Find where the given text appears and provide that cell's center as [X, Y] coordinate. 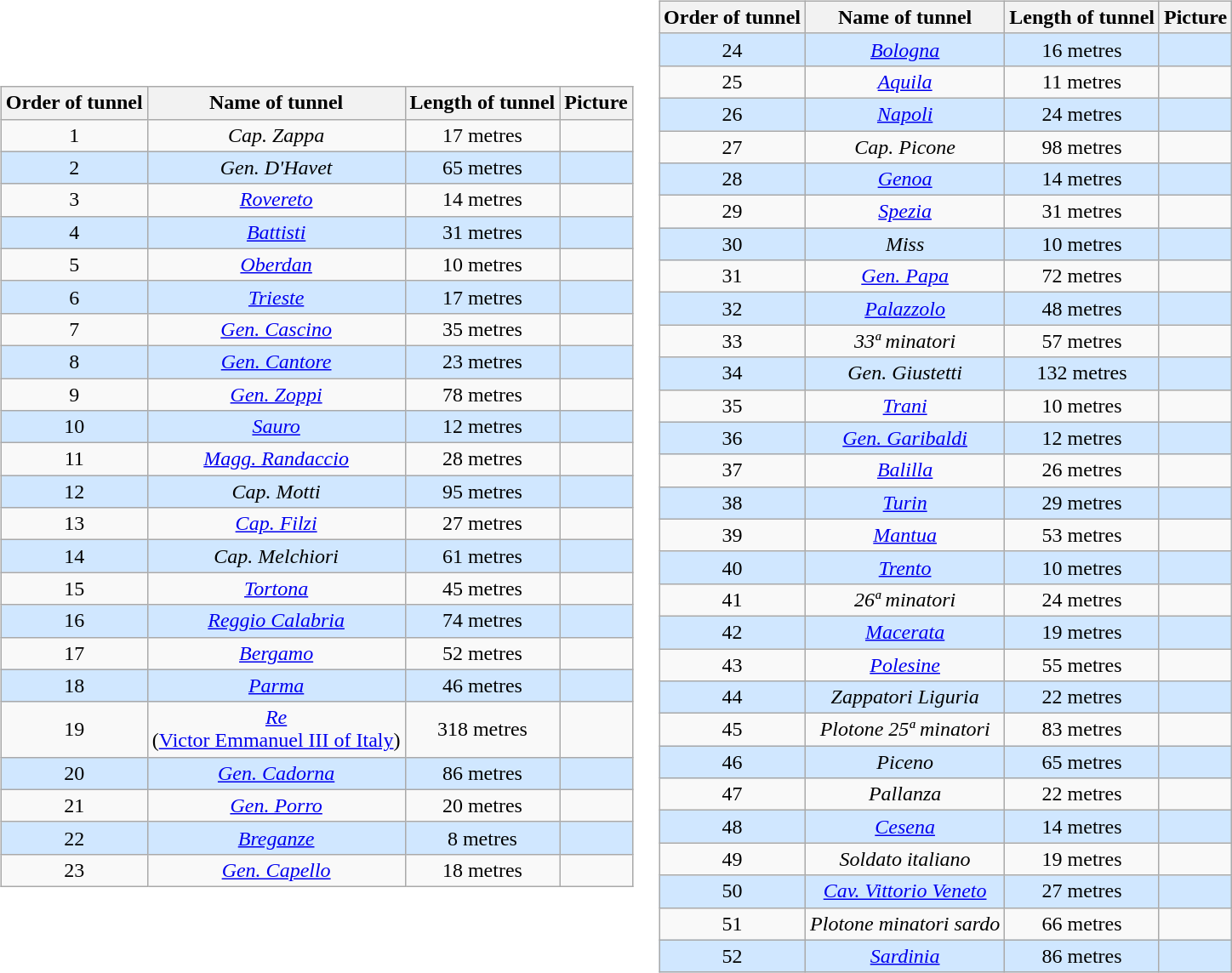
Macerata [905, 632]
Bologna [905, 49]
40 [733, 567]
Gen. Cantore [276, 361]
Cap. Filzi [276, 524]
Palazzolo [905, 309]
17 [74, 653]
Cesena [905, 827]
Gen. Giustetti [905, 373]
52 [733, 956]
26 metres [1082, 470]
12 [74, 492]
30 [733, 244]
318 metres [482, 730]
35 [733, 406]
14 [74, 556]
Trieste [276, 297]
10 [74, 427]
47 [733, 794]
18 metres [482, 870]
52 metres [482, 653]
51 [733, 924]
2 [74, 168]
57 metres [1082, 341]
43 [733, 664]
95 metres [482, 492]
Gen. Garibaldi [905, 438]
Turin [905, 503]
Gen. Papa [905, 276]
19 [74, 730]
Parma [276, 686]
Gen. D'Havet [276, 168]
Piceno [905, 762]
Balilla [905, 470]
11 [74, 459]
18 [74, 686]
Re (Victor Emmanuel III of Italy) [276, 730]
42 [733, 632]
49 [733, 859]
31 [733, 276]
37 [733, 470]
Magg. Randaccio [276, 459]
Mantua [905, 535]
20 [74, 773]
Sardinia [905, 956]
Gen. Capello [276, 870]
Cav. Vittorio Veneto [905, 891]
33 [733, 341]
26 [733, 114]
72 metres [1082, 276]
38 [733, 503]
Soldato italiano [905, 859]
48 metres [1082, 309]
Polesine [905, 664]
44 [733, 697]
46 metres [482, 686]
9 [74, 394]
Pallanza [905, 794]
Gen. Porro [276, 805]
23 metres [482, 361]
39 [733, 535]
Miss [905, 244]
Zappatori Liguria [905, 697]
66 metres [1082, 924]
Gen. Zoppi [276, 394]
Plotone minatori sardo [905, 924]
6 [74, 297]
33ª minatori [905, 341]
132 metres [1082, 373]
Cap. Zappa [276, 135]
Rovereto [276, 200]
11 metres [1082, 82]
27 [733, 147]
16 metres [1082, 49]
Tortona [276, 589]
7 [74, 329]
Battisti [276, 232]
3 [74, 200]
Oberdan [276, 265]
Genoa [905, 179]
78 metres [482, 394]
46 [733, 762]
Gen. Cadorna [276, 773]
29 metres [1082, 503]
Trani [905, 406]
20 metres [482, 805]
Trento [905, 567]
Reggio Calabria [276, 621]
32 [733, 309]
29 [733, 212]
50 [733, 891]
98 metres [1082, 147]
Cap. Motti [276, 492]
Plotone 25ª minatori [905, 730]
Gen. Cascino [276, 329]
83 metres [1082, 730]
28 [733, 179]
55 metres [1082, 664]
Bergamo [276, 653]
Spezia [905, 212]
4 [74, 232]
Breganze [276, 838]
28 metres [482, 459]
34 [733, 373]
41 [733, 600]
Aquila [905, 82]
74 metres [482, 621]
45 metres [482, 589]
Cap. Picone [905, 147]
36 [733, 438]
35 metres [482, 329]
25 [733, 82]
5 [74, 265]
Cap. Melchiori [276, 556]
61 metres [482, 556]
16 [74, 621]
1 [74, 135]
23 [74, 870]
8 [74, 361]
48 [733, 827]
53 metres [1082, 535]
Sauro [276, 427]
21 [74, 805]
13 [74, 524]
24 [733, 49]
8 metres [482, 838]
26ª minatori [905, 600]
45 [733, 730]
15 [74, 589]
22 [74, 838]
Napoli [905, 114]
